Pinpoint the cell where the given text exists, returning its (X, Y) midpoint coordinate. 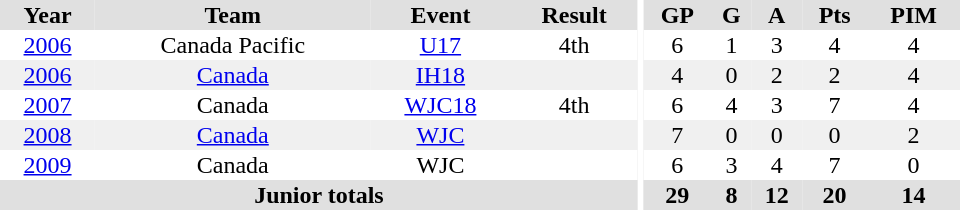
Event (440, 15)
2008 (48, 135)
1 (731, 45)
Year (48, 15)
Pts (834, 15)
Junior totals (319, 195)
2007 (48, 105)
Result (574, 15)
WJC18 (440, 105)
8 (731, 195)
14 (914, 195)
Team (232, 15)
12 (777, 195)
U17 (440, 45)
PIM (914, 15)
A (777, 15)
IH18 (440, 75)
2009 (48, 165)
GP (677, 15)
Canada Pacific (232, 45)
29 (677, 195)
G (731, 15)
20 (834, 195)
